Detect which cell encompasses the target text, then output its [x, y] center coordinate. 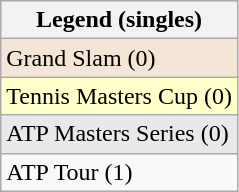
Legend (singles) [120, 20]
ATP Masters Series (0) [120, 134]
Tennis Masters Cup (0) [120, 96]
Grand Slam (0) [120, 58]
ATP Tour (1) [120, 172]
